Find where the given text appears and provide that cell's center as [x, y] coordinate. 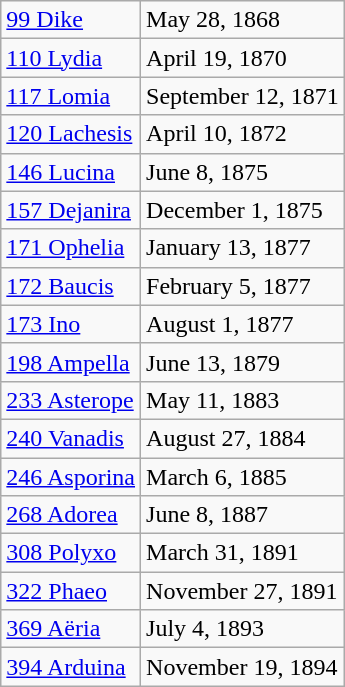
June 8, 1887 [243, 515]
157 Dejanira [71, 210]
171 Ophelia [71, 248]
233 Asterope [71, 400]
146 Lucina [71, 172]
July 4, 1893 [243, 629]
198 Ampella [71, 362]
May 28, 1868 [243, 20]
110 Lydia [71, 58]
December 1, 1875 [243, 210]
August 1, 1877 [243, 324]
February 5, 1877 [243, 286]
240 Vanadis [71, 438]
117 Lomia [71, 96]
268 Adorea [71, 515]
November 27, 1891 [243, 591]
120 Lachesis [71, 134]
June 8, 1875 [243, 172]
322 Phaeo [71, 591]
September 12, 1871 [243, 96]
May 11, 1883 [243, 400]
March 6, 1885 [243, 477]
April 10, 1872 [243, 134]
99 Dike [71, 20]
246 Asporina [71, 477]
November 19, 1894 [243, 667]
172 Baucis [71, 286]
January 13, 1877 [243, 248]
394 Arduina [71, 667]
369 Aëria [71, 629]
April 19, 1870 [243, 58]
August 27, 1884 [243, 438]
June 13, 1879 [243, 362]
308 Polyxo [71, 553]
March 31, 1891 [243, 553]
173 Ino [71, 324]
